Detect which cell encompasses the target text, then output its (X, Y) center coordinate. 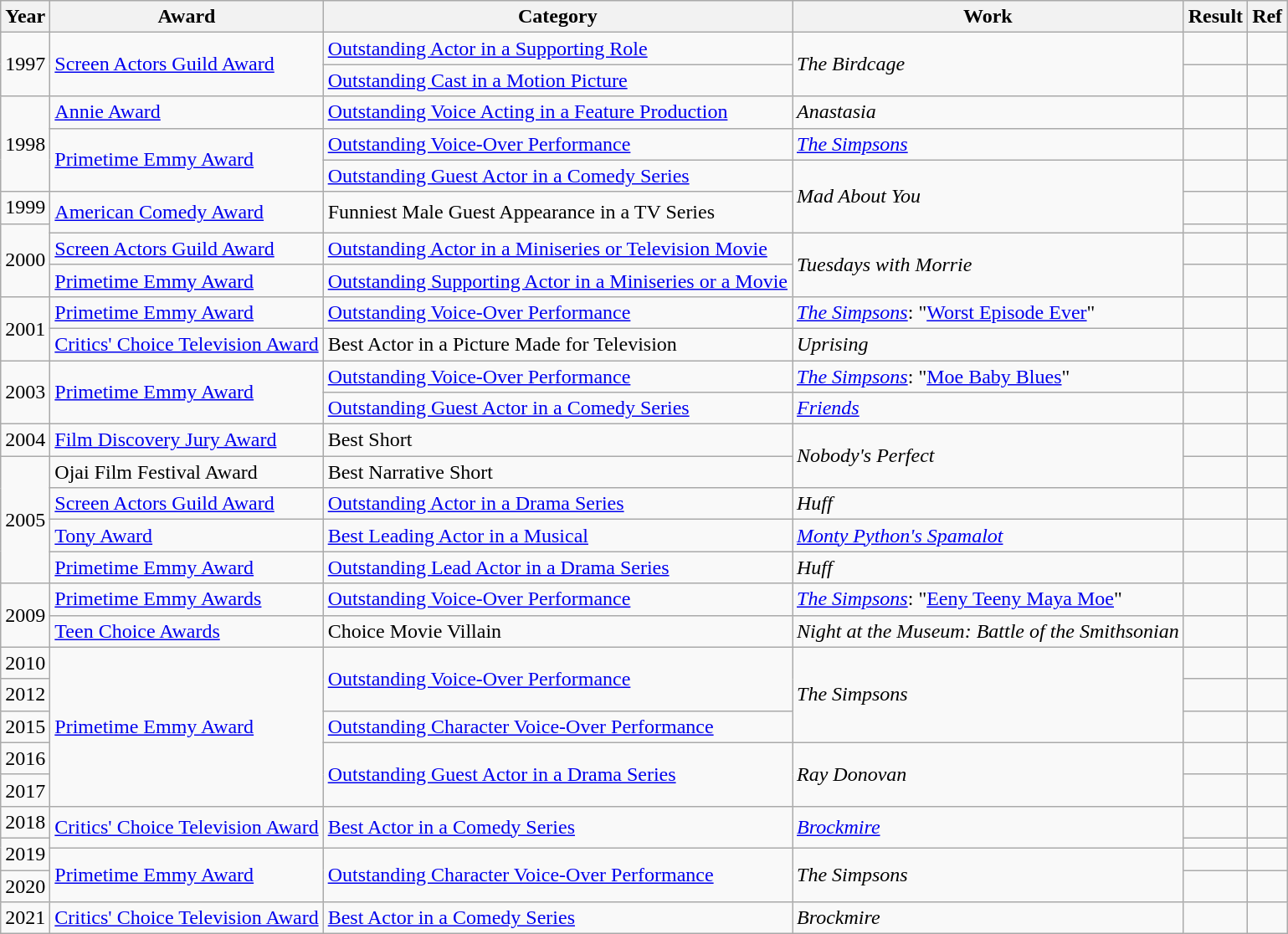
Primetime Emmy Awards (187, 599)
Nobody's Perfect (988, 456)
Ref (1267, 17)
Anastasia (988, 112)
Best Actor in a Picture Made for Television (557, 344)
Tuesdays with Morrie (988, 264)
2015 (25, 726)
2001 (25, 328)
2021 (25, 918)
Night at the Museum: Battle of the Smithsonian (988, 631)
The Birdcage (988, 64)
Outstanding Actor in a Miniseries or Television Movie (557, 249)
Film Discovery Jury Award (187, 440)
Result (1215, 17)
2019 (25, 854)
Annie Award (187, 112)
Ojai Film Festival Award (187, 472)
2020 (25, 886)
Award (187, 17)
2005 (25, 520)
1999 (25, 208)
The Simpsons: "Eeny Teeny Maya Moe" (988, 599)
The Simpsons: "Moe Baby Blues" (988, 376)
2004 (25, 440)
Uprising (988, 344)
Year (25, 17)
Outstanding Actor in a Supporting Role (557, 49)
Best Short (557, 440)
Outstanding Voice Acting in a Feature Production (557, 112)
Funniest Male Guest Appearance in a TV Series (557, 213)
Outstanding Supporting Actor in a Miniseries or a Movie (557, 280)
2003 (25, 392)
Outstanding Guest Actor in a Drama Series (557, 774)
Work (988, 17)
2018 (25, 822)
Outstanding Actor in a Drama Series (557, 504)
1998 (25, 144)
Best Leading Actor in a Musical (557, 536)
Friends (988, 408)
2017 (25, 790)
Mad About You (988, 196)
2009 (25, 615)
Teen Choice Awards (187, 631)
Tony Award (187, 536)
Category (557, 17)
American Comedy Award (187, 213)
Monty Python's Spamalot (988, 536)
The Simpsons: "Worst Episode Ever" (988, 312)
2012 (25, 695)
Outstanding Cast in a Motion Picture (557, 80)
Choice Movie Villain (557, 631)
1997 (25, 64)
2000 (25, 259)
2016 (25, 758)
2010 (25, 663)
Outstanding Lead Actor in a Drama Series (557, 567)
Ray Donovan (988, 774)
Best Narrative Short (557, 472)
